Scan for the cell matching the given text and deliver its (x, y) coordinate at center. 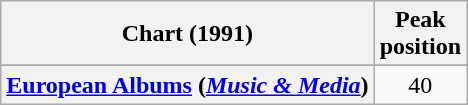
40 (420, 85)
European Albums (Music & Media) (188, 85)
Peakposition (420, 34)
Chart (1991) (188, 34)
